Return the (X, Y) coordinate for the center point of the cell that contains the specified text.  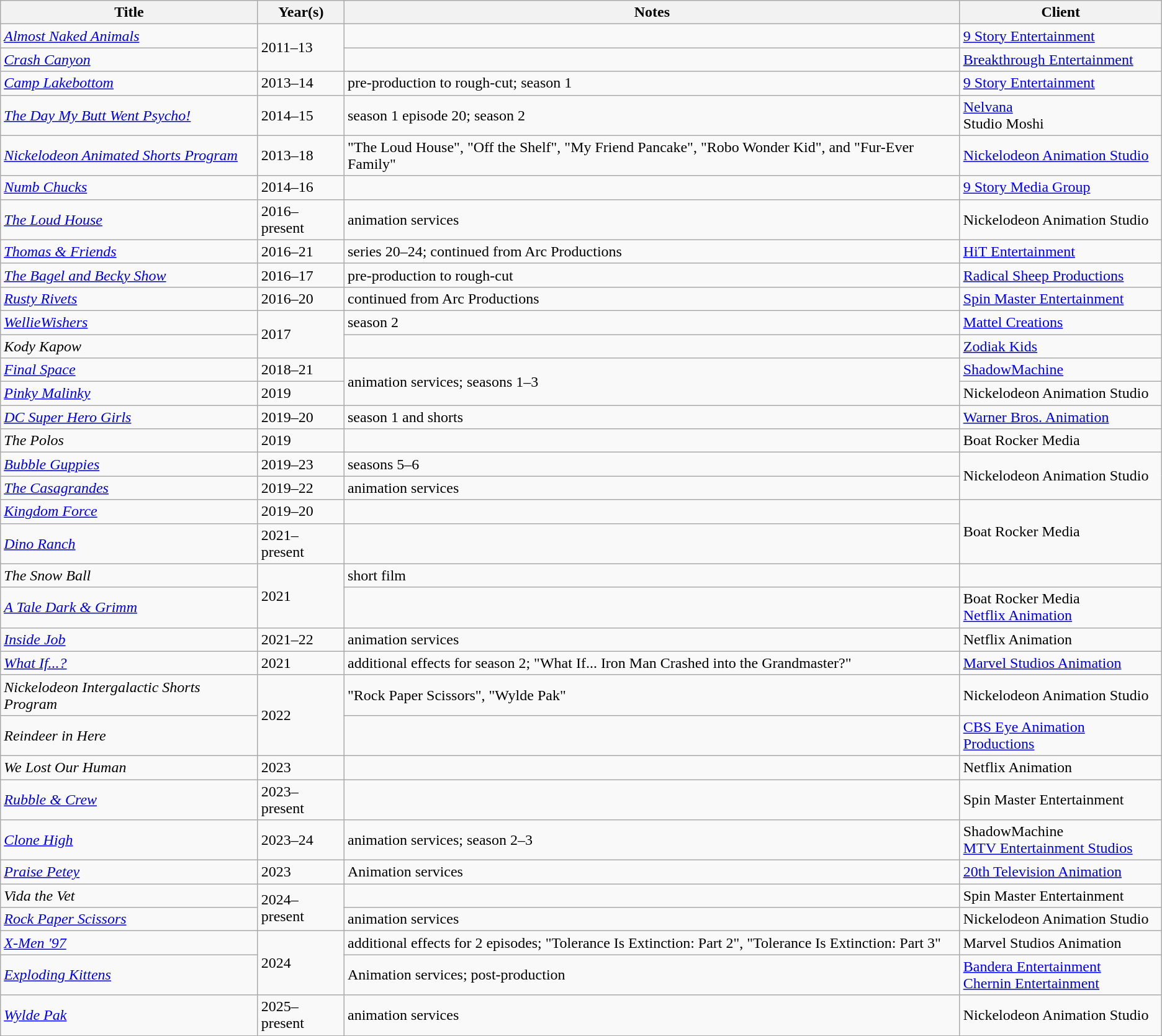
Vida the Vet (129, 896)
2017 (300, 334)
Final Space (129, 370)
CBS Eye Animation Productions (1060, 735)
X-Men '97 (129, 943)
series 20–24; continued from Arc Productions (652, 251)
Thomas & Friends (129, 251)
Nickelodeon Animated Shorts Program (129, 155)
Client (1060, 12)
Crash Canyon (129, 60)
2023–24 (300, 840)
Reindeer in Here (129, 735)
NelvanaStudio Moshi (1060, 115)
Notes (652, 12)
WellieWishers (129, 322)
Year(s) (300, 12)
additional effects for season 2; "What If... Iron Man Crashed into the Grandmaster?" (652, 663)
Praise Petey (129, 872)
What If...? (129, 663)
The Day My Butt Went Psycho! (129, 115)
2025–present (300, 1016)
Mattel Creations (1060, 322)
seasons 5–6 (652, 464)
2011–13 (300, 48)
ShadowMachineMTV Entertainment Studios (1060, 840)
2021–present (300, 544)
2016–21 (300, 251)
2016–17 (300, 275)
short film (652, 575)
Clone High (129, 840)
Rubble & Crew (129, 800)
We Lost Our Human (129, 767)
continued from Arc Productions (652, 299)
Breakthrough Entertainment (1060, 60)
Zodiak Kids (1060, 346)
Bandera EntertainmentChernin Entertainment (1060, 975)
Rusty Rivets (129, 299)
Animation services; post-production (652, 975)
9 Story Media Group (1060, 187)
animation services; seasons 1–3 (652, 382)
Kingdom Force (129, 511)
20th Television Animation (1060, 872)
Dino Ranch (129, 544)
2018–21 (300, 370)
Pinky Malinky (129, 394)
The Bagel and Becky Show (129, 275)
2016–20 (300, 299)
season 1 and shorts (652, 417)
Bubble Guppies (129, 464)
2024–present (300, 908)
pre-production to rough-cut; season 1 (652, 83)
"The Loud House", "Off the Shelf", "My Friend Pancake", "Robo Wonder Kid", and "Fur-Ever Family" (652, 155)
Almost Naked Animals (129, 36)
The Polos (129, 441)
season 1 episode 20; season 2 (652, 115)
A Tale Dark & Grimm (129, 607)
"Rock Paper Scissors", "Wylde Pak" (652, 695)
Radical Sheep Productions (1060, 275)
2013–18 (300, 155)
The Casagrandes (129, 488)
additional effects for 2 episodes; "Tolerance Is Extinction: Part 2", "Tolerance Is Extinction: Part 3" (652, 943)
2024 (300, 963)
The Snow Ball (129, 575)
animation services; season 2–3 (652, 840)
ShadowMachine (1060, 370)
Warner Bros. Animation (1060, 417)
2019–23 (300, 464)
pre-production to rough-cut (652, 275)
2014–16 (300, 187)
2016–present (300, 220)
Nickelodeon Intergalactic Shorts Program (129, 695)
Animation services (652, 872)
2019–22 (300, 488)
Rock Paper Scissors (129, 919)
2021–22 (300, 639)
Title (129, 12)
DC Super Hero Girls (129, 417)
2013–14 (300, 83)
2022 (300, 715)
season 2 (652, 322)
The Loud House (129, 220)
Exploding Kittens (129, 975)
Boat Rocker MediaNetflix Animation (1060, 607)
HiT Entertainment (1060, 251)
Kody Kapow (129, 346)
Wylde Pak (129, 1016)
2014–15 (300, 115)
Numb Chucks (129, 187)
Camp Lakebottom (129, 83)
2023–present (300, 800)
Inside Job (129, 639)
